Output the (X, Y) coordinate of the center of the cell containing the given text.  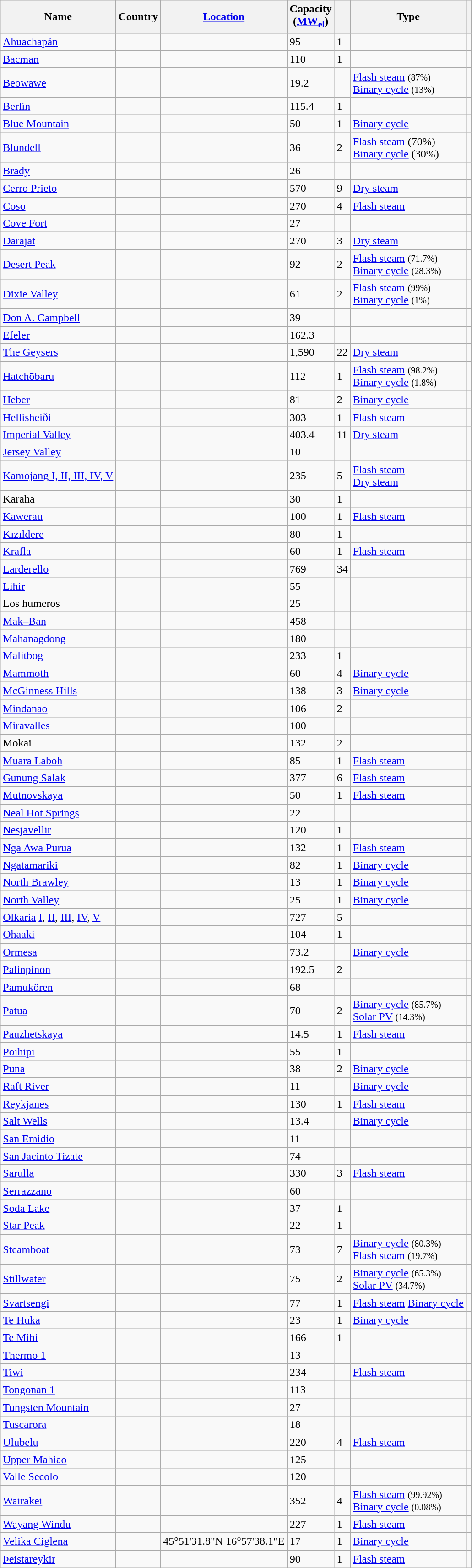
Te Huka (58, 1320)
Brady (58, 171)
San Emidio (58, 1139)
Sarulla (58, 1173)
Tungsten Mountain (58, 1407)
38 (310, 1069)
Ngatamariki (58, 865)
North Valley (58, 900)
Wayang Windu (58, 1524)
Tongonan 1 (58, 1390)
Salt Wells (58, 1121)
81 (310, 400)
227 (310, 1524)
Name (58, 16)
110 (310, 59)
90 (310, 1559)
Cove Fort (58, 223)
138 (310, 691)
Bacman (58, 59)
Flash steam (71.7%)Binary cycle (28.3%) (408, 265)
74 (310, 1156)
Cerro Prieto (58, 189)
220 (310, 1442)
Blue Mountain (58, 124)
17 (310, 1541)
18 (310, 1425)
Larderello (58, 569)
Reykjanes (58, 1104)
73 (310, 1249)
92 (310, 265)
9 (342, 189)
Blundell (58, 147)
Þeistareykir (58, 1559)
Velika Ciglena (58, 1541)
Mindanao (58, 708)
Coso (58, 206)
Kızıldere (58, 534)
Wairakei (58, 1500)
Heber (58, 400)
Efeler (58, 335)
Mammoth (58, 673)
166 (310, 1337)
Los humeros (58, 604)
Svartsengi (58, 1303)
Mahanagdong (58, 638)
113 (310, 1390)
Ahuachapán (58, 42)
Krafla (58, 552)
Nesjavellir (58, 830)
Tiwi (58, 1372)
Neal Hot Springs (58, 813)
Gunung Salak (58, 778)
Palinpinon (58, 969)
26 (310, 171)
377 (310, 778)
Binary cycle (65.3%)Solar PV (34.7%) (408, 1279)
162.3 (310, 335)
130 (310, 1104)
34 (342, 569)
Pamukören (58, 987)
Malitbog (58, 656)
Nga Awa Purua (58, 848)
233 (310, 656)
Poihipi (58, 1051)
Country (138, 16)
Patua (58, 1011)
458 (310, 621)
Flash steam (98.2%)Binary cycle (1.8%) (408, 376)
769 (310, 569)
Darajat (58, 241)
180 (310, 638)
Binary cycle (85.7%)Solar PV (14.3%) (408, 1011)
Mak–Ban (58, 621)
Raft River (58, 1087)
192.5 (310, 969)
10 (310, 452)
23 (310, 1320)
Flash steam (87%)Binary cycle (13%) (408, 82)
70 (310, 1011)
Don A. Campbell (58, 318)
Kawerau (58, 517)
Te Mihi (58, 1337)
19.2 (310, 82)
Imperial Valley (58, 434)
115.4 (310, 106)
Pauzhetskaya (58, 1034)
San Jacinto Tizate (58, 1156)
Miravalles (58, 725)
7 (342, 1249)
1,590 (310, 352)
77 (310, 1303)
36 (310, 147)
37 (310, 1208)
North Brawley (58, 882)
235 (310, 475)
Stillwater (58, 1279)
727 (310, 917)
Thermo 1 (58, 1355)
Olkaria I, II, III, IV, V (58, 917)
Location (224, 16)
234 (310, 1372)
Mokai (58, 743)
Karaha (58, 499)
Soda Lake (58, 1208)
Flash steam (70%)Binary cycle (30%) (408, 147)
Beowawe (58, 82)
Ohaaki (58, 935)
Lihir (58, 586)
Serrazzano (58, 1191)
Puna (58, 1069)
Steamboat (58, 1249)
30 (310, 499)
Capacity(MWel) (310, 16)
570 (310, 189)
13.4 (310, 1121)
Kamojang I, II, III, IV, V (58, 475)
Ormesa (58, 952)
80 (310, 534)
Star Peak (58, 1226)
352 (310, 1500)
Flash steamDry steam (408, 475)
82 (310, 865)
73.2 (310, 952)
Flash steam Binary cycle (408, 1303)
Type (408, 16)
95 (310, 42)
85 (310, 760)
Muara Laboh (58, 760)
Desert Peak (58, 265)
Flash steam (99.92%)Binary cycle (0.08%) (408, 1500)
Valle Secolo (58, 1477)
112 (310, 376)
McGinness Hills (58, 691)
403.4 (310, 434)
The Geysers (58, 352)
Mutnovskaya (58, 795)
Flash steam (99%)Binary cycle (1%) (408, 294)
Ulubelu (58, 1442)
Tuscarora (58, 1425)
68 (310, 987)
104 (310, 935)
39 (310, 318)
14.5 (310, 1034)
303 (310, 417)
6 (342, 778)
45°51'31.8"N 16°57'38.1"E (224, 1541)
Dixie Valley (58, 294)
61 (310, 294)
Upper Mahiao (58, 1460)
Jersey Valley (58, 452)
Binary cycle (80.3%)Flash steam (19.7%) (408, 1249)
330 (310, 1173)
Berlín (58, 106)
106 (310, 708)
125 (310, 1460)
75 (310, 1279)
Hatchōbaru (58, 376)
Hellisheiði (58, 417)
